Return (X, Y) of the center of cell containing provided text 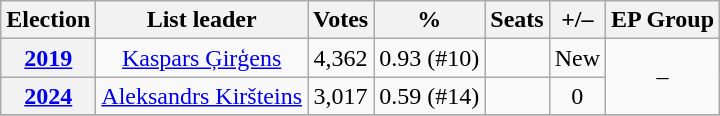
Aleksandrs Kiršteins (202, 96)
2024 (48, 96)
EP Group (663, 20)
2019 (48, 58)
Seats (517, 20)
% (430, 20)
0 (577, 96)
Votes (341, 20)
Kaspars Ģirģens (202, 58)
4,362 (341, 58)
Election (48, 20)
3,017 (341, 96)
New (577, 58)
0.93 (#10) (430, 58)
+/– (577, 20)
0.59 (#14) (430, 96)
List leader (202, 20)
– (663, 77)
